For the text-containing cell, return its midpoint in [X, Y] coordinate format. 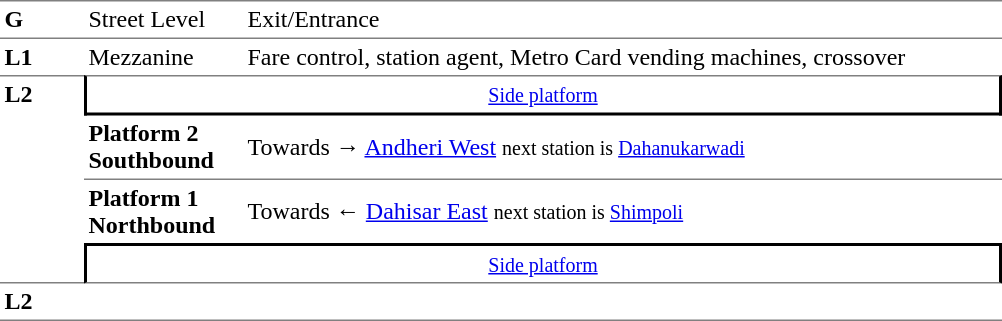
Mezzanine [164, 57]
Fare control, station agent, Metro Card vending machines, crossover [622, 57]
Exit/Entrance [622, 20]
L1 [42, 57]
Towards ← Dahisar East next station is Shimpoli [622, 212]
L2 [42, 179]
G [42, 20]
Street Level [164, 20]
Platform 2Southbound [164, 148]
Platform 1Northbound [164, 212]
Towards → Andheri West next station is Dahanukarwadi [622, 148]
